Identify which cell holds the provided text, then report its [x, y] central coordinate. 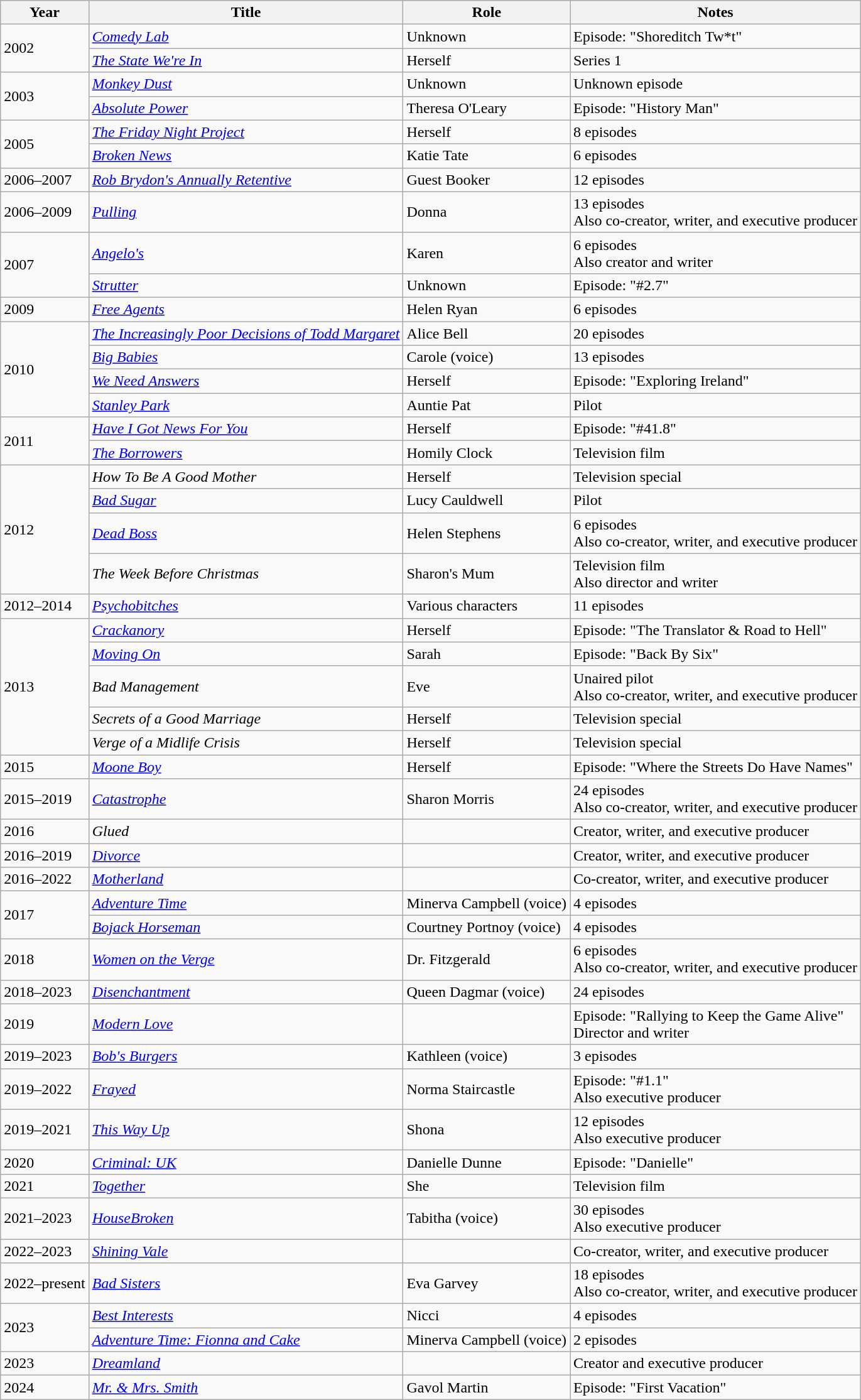
HouseBroken [246, 1218]
Monkey Dust [246, 84]
Dr. Fitzgerald [487, 960]
Together [246, 1186]
24 episodesAlso co-creator, writer, and executive producer [716, 799]
2016 [45, 832]
Pulling [246, 212]
3 episodes [716, 1056]
Episode: "Where the Streets Do Have Names" [716, 767]
2007 [45, 265]
Series 1 [716, 60]
Episode: "#41.8" [716, 429]
2016–2022 [45, 879]
2020 [45, 1162]
She [487, 1186]
Gavol Martin [487, 1387]
Unknown episode [716, 84]
Karen [487, 252]
12 episodes [716, 180]
Have I Got News For You [246, 429]
Bad Management [246, 686]
Criminal: UK [246, 1162]
Notes [716, 13]
The Increasingly Poor Decisions of Todd Margaret [246, 334]
Rob Brydon's Annually Retentive [246, 180]
The Borrowers [246, 453]
Secrets of a Good Marriage [246, 719]
Strutter [246, 285]
Sharon's Mum [487, 574]
Catastrophe [246, 799]
Norma Staircastle [487, 1089]
Episode: "The Translator & Road to Hell" [716, 630]
Episode: "Rallying to Keep the Game Alive"Director and writer [716, 1024]
Episode: "Exploring Ireland" [716, 381]
Kathleen (voice) [487, 1056]
Dreamland [246, 1364]
This Way Up [246, 1129]
Helen Ryan [487, 309]
2019–2023 [45, 1056]
Free Agents [246, 309]
2018 [45, 960]
24 episodes [716, 992]
We Need Answers [246, 381]
2021 [45, 1186]
13 episodesAlso co-creator, writer, and executive producer [716, 212]
Comedy Lab [246, 36]
2021–2023 [45, 1218]
2013 [45, 686]
2022–2023 [45, 1251]
Adventure Time [246, 903]
2003 [45, 96]
Frayed [246, 1089]
Various characters [487, 606]
Adventure Time: Fionna and Cake [246, 1340]
2011 [45, 441]
Year [45, 13]
Modern Love [246, 1024]
2024 [45, 1387]
2012–2014 [45, 606]
2006–2009 [45, 212]
2009 [45, 309]
Glued [246, 832]
2022–present [45, 1284]
How To Be A Good Mother [246, 477]
Queen Dagmar (voice) [487, 992]
Moving On [246, 654]
Bojack Horseman [246, 927]
2019 [45, 1024]
Sarah [487, 654]
20 episodes [716, 334]
Lucy Cauldwell [487, 501]
11 episodes [716, 606]
2006–2007 [45, 180]
Creator and executive producer [716, 1364]
Theresa O'Leary [487, 108]
Big Babies [246, 357]
Guest Booker [487, 180]
Best Interests [246, 1316]
Episode: "Danielle" [716, 1162]
Bad Sisters [246, 1284]
Dead Boss [246, 533]
Crackanory [246, 630]
Angelo's [246, 252]
2015–2019 [45, 799]
Eva Garvey [487, 1284]
Bad Sugar [246, 501]
Episode: "#1.1"Also executive producer [716, 1089]
12 episodesAlso executive producer [716, 1129]
Tabitha (voice) [487, 1218]
Divorce [246, 855]
Shining Vale [246, 1251]
2019–2022 [45, 1089]
Women on the Verge [246, 960]
Title [246, 13]
2018–2023 [45, 992]
2 episodes [716, 1340]
Episode: "First Vacation" [716, 1387]
Television filmAlso director and writer [716, 574]
Helen Stephens [487, 533]
2016–2019 [45, 855]
Auntie Pat [487, 405]
13 episodes [716, 357]
Homily Clock [487, 453]
2019–2021 [45, 1129]
Psychobitches [246, 606]
Role [487, 13]
Nicci [487, 1316]
Alice Bell [487, 334]
Episode: "#2.7" [716, 285]
2017 [45, 915]
Carole (voice) [487, 357]
Episode: "History Man" [716, 108]
30 episodesAlso executive producer [716, 1218]
2015 [45, 767]
2010 [45, 369]
Sharon Morris [487, 799]
Mr. & Mrs. Smith [246, 1387]
2012 [45, 529]
Eve [487, 686]
The Week Before Christmas [246, 574]
Courtney Portnoy (voice) [487, 927]
Disenchantment [246, 992]
18 episodesAlso co-creator, writer, and executive producer [716, 1284]
Stanley Park [246, 405]
Verge of a Midlife Crisis [246, 742]
Absolute Power [246, 108]
8 episodes [716, 132]
Katie Tate [487, 156]
Broken News [246, 156]
Bob's Burgers [246, 1056]
The Friday Night Project [246, 132]
Unaired pilotAlso co-creator, writer, and executive producer [716, 686]
2005 [45, 144]
Donna [487, 212]
2002 [45, 48]
Shona [487, 1129]
The State We're In [246, 60]
Danielle Dunne [487, 1162]
Motherland [246, 879]
Episode: "Back By Six" [716, 654]
6 episodesAlso creator and writer [716, 252]
Moone Boy [246, 767]
Episode: "Shoreditch Tw*t" [716, 36]
